Scan for the cell matching the given text and deliver its [x, y] coordinate at center. 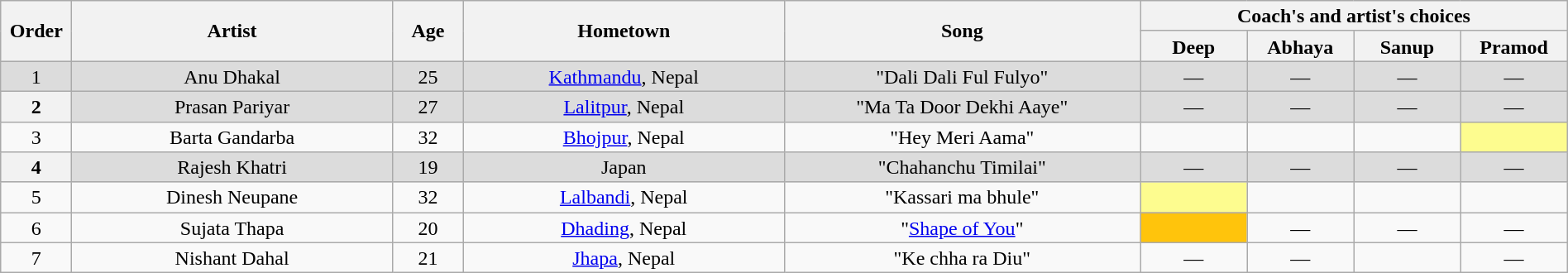
19 [428, 167]
Abhaya [1300, 46]
Order [36, 31]
3 [36, 137]
Pramod [1513, 46]
Age [428, 31]
"Ke chha ra Diu" [963, 258]
Japan [624, 167]
"Chahanchu Timilai" [963, 167]
Deep [1194, 46]
2 [36, 106]
Bhojpur, Nepal [624, 137]
Lalbandi, Nepal [624, 197]
"Shape of You" [963, 228]
Anu Dhakal [232, 76]
Song [963, 31]
5 [36, 197]
7 [36, 258]
"Kassari ma bhule" [963, 197]
Prasan Pariyar [232, 106]
Kathmandu, Nepal [624, 76]
Sanup [1408, 46]
Sujata Thapa [232, 228]
27 [428, 106]
Dhading, Nepal [624, 228]
25 [428, 76]
Dinesh Neupane [232, 197]
6 [36, 228]
"Hey Meri Aama" [963, 137]
Lalitpur, Nepal [624, 106]
Coach's and artist's choices [1355, 17]
4 [36, 167]
"Dali Dali Ful Fulyo" [963, 76]
Nishant Dahal [232, 258]
Rajesh Khatri [232, 167]
Hometown [624, 31]
Jhapa, Nepal [624, 258]
Barta Gandarba [232, 137]
Artist [232, 31]
21 [428, 258]
1 [36, 76]
"Ma Ta Door Dekhi Aaye" [963, 106]
20 [428, 228]
